Return the [x, y] coordinate for the center point of the cell that contains the specified text.  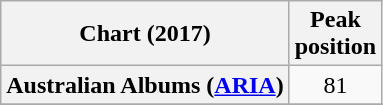
Peak position [335, 34]
Chart (2017) [145, 34]
Australian Albums (ARIA) [145, 85]
81 [335, 85]
